Locate the cell with the specified text and output its [x, y] center coordinate. 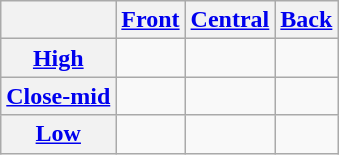
Back [306, 20]
High [58, 58]
Low [58, 134]
Close-mid [58, 96]
Front [150, 20]
Central [230, 20]
